For the text-containing cell, return its midpoint in [X, Y] coordinate format. 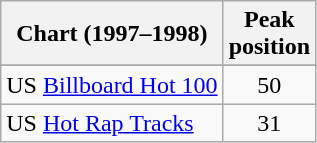
US Billboard Hot 100 [112, 85]
Chart (1997–1998) [112, 34]
50 [269, 85]
US Hot Rap Tracks [112, 123]
31 [269, 123]
Peakposition [269, 34]
